Return the (X, Y) coordinate for the center point of the cell that contains the specified text.  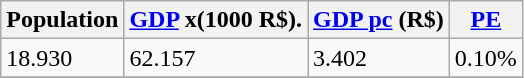
0.10% (486, 58)
PE (486, 20)
62.157 (216, 58)
18.930 (62, 58)
Population (62, 20)
GDP pc (R$) (379, 20)
3.402 (379, 58)
GDP x(1000 R$). (216, 20)
